Capture the cell that displays the provided text and extract its (x, y) central coordinate. 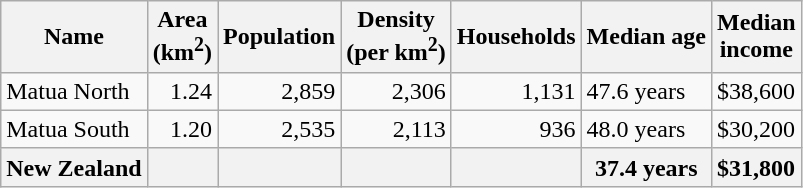
1.20 (182, 129)
Matua North (74, 91)
$30,200 (756, 129)
Median age (646, 37)
Area(km2) (182, 37)
37.4 years (646, 167)
New Zealand (74, 167)
936 (516, 129)
2,535 (280, 129)
Density(per km2) (396, 37)
$31,800 (756, 167)
Population (280, 37)
Medianincome (756, 37)
Households (516, 37)
47.6 years (646, 91)
1,131 (516, 91)
1.24 (182, 91)
2,306 (396, 91)
2,859 (280, 91)
Name (74, 37)
48.0 years (646, 129)
2,113 (396, 129)
Matua South (74, 129)
$38,600 (756, 91)
